Detect which cell encompasses the target text, then output its [x, y] center coordinate. 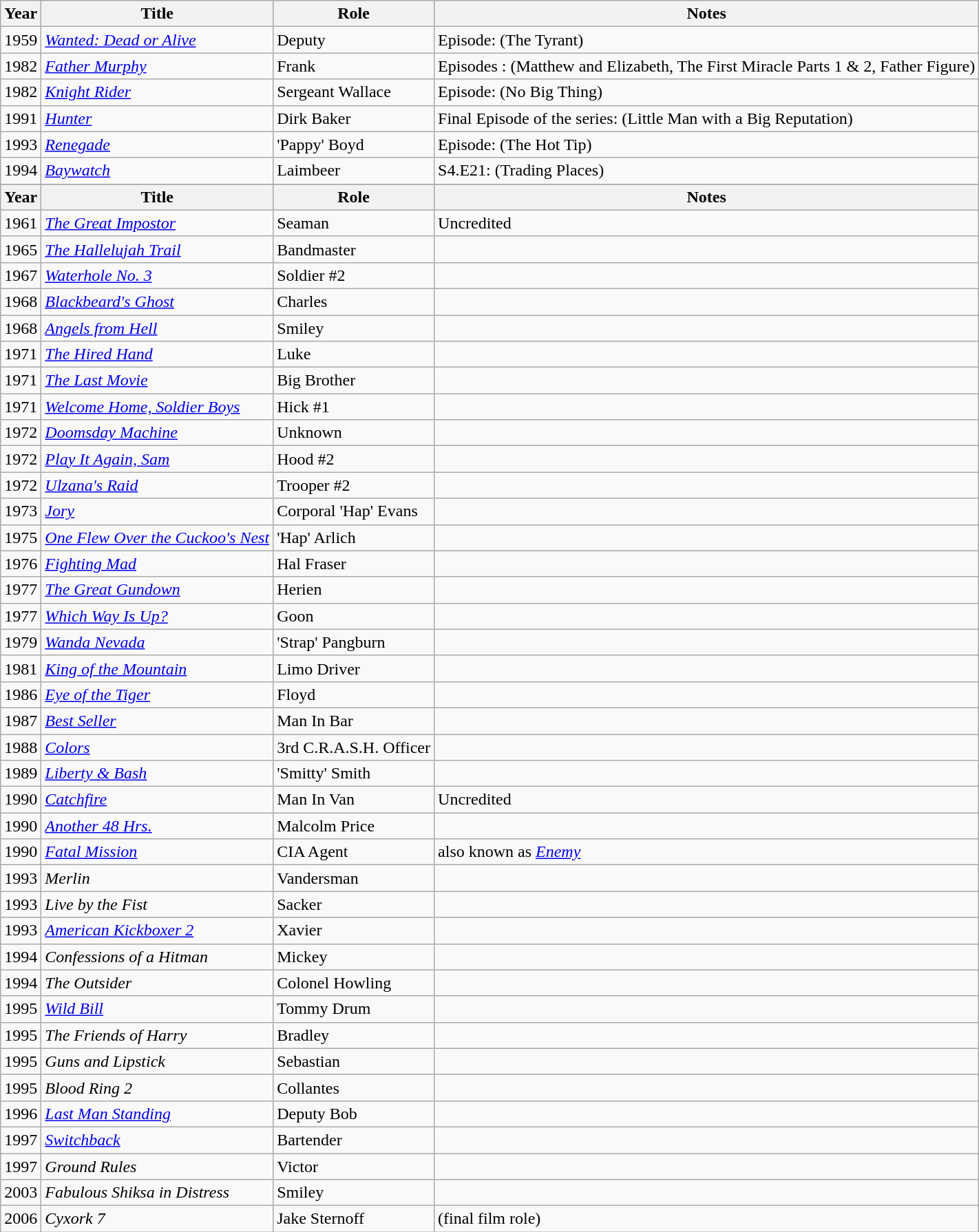
(final film role) [706, 1219]
Bradley [354, 1035]
Switchback [157, 1140]
Collantes [354, 1087]
Merlin [157, 878]
Guns and Lipstick [157, 1061]
Sacker [354, 904]
Last Man Standing [157, 1114]
Baywatch [157, 171]
Man In Van [354, 800]
Mickey [354, 957]
CIA Agent [354, 852]
Fighting Mad [157, 564]
1991 [21, 118]
Malcolm Price [354, 826]
Deputy Bob [354, 1114]
Which Way Is Up? [157, 616]
Jory [157, 511]
American Kickboxer 2 [157, 931]
1986 [21, 694]
Liberty & Bash [157, 774]
1967 [21, 275]
Wanted: Dead or Alive [157, 40]
Limo Driver [354, 668]
1959 [21, 40]
Fabulous Shiksa in Distress [157, 1193]
Hal Fraser [354, 564]
1981 [21, 668]
1989 [21, 774]
Trooper #2 [354, 485]
Episodes : (Matthew and Elizabeth, The First Miracle Parts 1 & 2, Father Figure) [706, 66]
Vandersman [354, 878]
Knight Rider [157, 92]
Big Brother [354, 381]
1961 [21, 223]
1965 [21, 249]
Victor [354, 1167]
Live by the Fist [157, 904]
Another 48 Hrs. [157, 826]
Hood #2 [354, 459]
Episode: (The Tyrant) [706, 40]
Hunter [157, 118]
The Hallelujah Trail [157, 249]
Sergeant Wallace [354, 92]
Waterhole No. 3 [157, 275]
Colors [157, 747]
Cyxork 7 [157, 1219]
1987 [21, 721]
The Hired Hand [157, 354]
Floyd [354, 694]
1976 [21, 564]
The Great Gundown [157, 590]
The Friends of Harry [157, 1035]
'Smitty' Smith [354, 774]
The Great Impostor [157, 223]
Angels from Hell [157, 328]
Blood Ring 2 [157, 1087]
Corporal 'Hap' Evans [354, 511]
Jake Sternoff [354, 1219]
Unknown [354, 433]
Blackbeard's Ghost [157, 301]
'Hap' Arlich [354, 538]
Doomsday Machine [157, 433]
'Strap' Pangburn [354, 642]
Goon [354, 616]
also known as Enemy [706, 852]
Confessions of a Hitman [157, 957]
Seaman [354, 223]
Welcome Home, Soldier Boys [157, 407]
Bartender [354, 1140]
2006 [21, 1219]
Frank [354, 66]
One Flew Over the Cuckoo's Nest [157, 538]
1988 [21, 747]
Man In Bar [354, 721]
1973 [21, 511]
Ulzana's Raid [157, 485]
Bandmaster [354, 249]
Soldier #2 [354, 275]
Fatal Mission [157, 852]
Final Episode of the series: (Little Man with a Big Reputation) [706, 118]
Deputy [354, 40]
1979 [21, 642]
The Outsider [157, 983]
Laimbeer [354, 171]
1996 [21, 1114]
Catchfire [157, 800]
Charles [354, 301]
The Last Movie [157, 381]
Play It Again, Sam [157, 459]
'Pappy' Boyd [354, 145]
2003 [21, 1193]
Sebastian [354, 1061]
Herien [354, 590]
Luke [354, 354]
Episode: (The Hot Tip) [706, 145]
Renegade [157, 145]
Wanda Nevada [157, 642]
S4.E21: (Trading Places) [706, 171]
Dirk Baker [354, 118]
Tommy Drum [354, 1009]
Ground Rules [157, 1167]
Wild Bill [157, 1009]
1975 [21, 538]
Eye of the Tiger [157, 694]
3rd C.R.A.S.H. Officer [354, 747]
Colonel Howling [354, 983]
Episode: (No Big Thing) [706, 92]
King of the Mountain [157, 668]
Hick #1 [354, 407]
Best Seller [157, 721]
Xavier [354, 931]
Father Murphy [157, 66]
